Provide the (X, Y) coordinate of the cell's center where the given text is located.  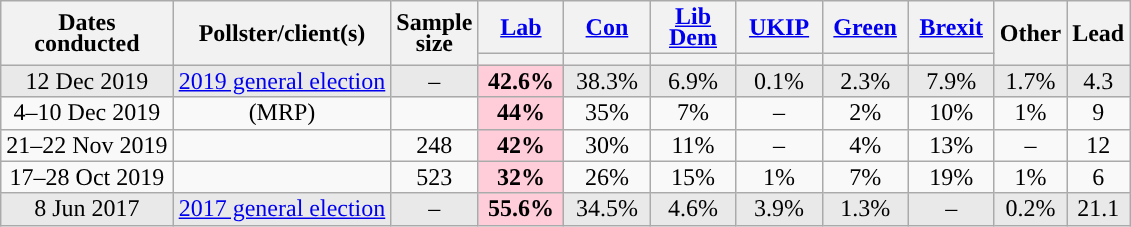
15% (693, 177)
2% (865, 113)
21–22 Nov 2019 (87, 145)
1.7% (1030, 81)
44% (521, 113)
26% (607, 177)
4% (865, 145)
UKIP (779, 28)
Pollster/client(s) (282, 33)
4–10 Dec 2019 (87, 113)
0.1% (779, 81)
Datesconducted (87, 33)
8 Jun 2017 (87, 209)
11% (693, 145)
9 (1098, 113)
Lead (1098, 33)
523 (434, 177)
1.3% (865, 209)
17–28 Oct 2019 (87, 177)
38.3% (607, 81)
Lib Dem (693, 28)
30% (607, 145)
3.9% (779, 209)
19% (951, 177)
12 (1098, 145)
Con (607, 28)
Other (1030, 33)
2017 general election (282, 209)
34.5% (607, 209)
Brexit (951, 28)
4.6% (693, 209)
Samplesize (434, 33)
Lab (521, 28)
7.9% (951, 81)
42.6% (521, 81)
55.6% (521, 209)
21.1 (1098, 209)
0.2% (1030, 209)
42% (521, 145)
35% (607, 113)
13% (951, 145)
6.9% (693, 81)
12 Dec 2019 (87, 81)
6 (1098, 177)
Green (865, 28)
10% (951, 113)
(MRP) (282, 113)
4.3 (1098, 81)
2.3% (865, 81)
32% (521, 177)
248 (434, 145)
2019 general election (282, 81)
